Provide the [x, y] coordinate of the cell's center where the given text is located.  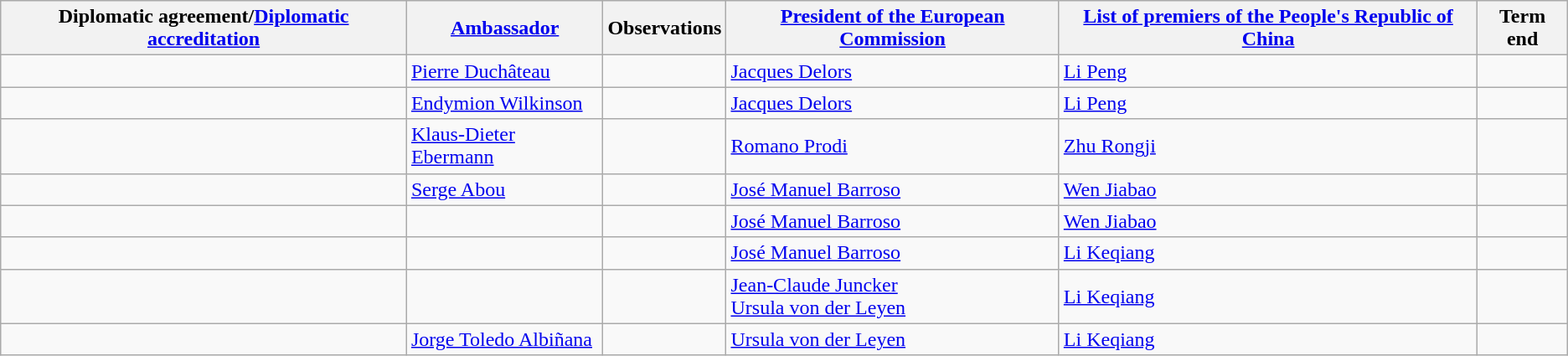
Klaus-Dieter Ebermann [504, 146]
President of the European Commission [893, 28]
Jorge Toledo Albiñana [504, 339]
Ursula von der Leyen [893, 339]
List of premiers of the People's Republic of China [1268, 28]
Pierre Duchâteau [504, 71]
Jean-Claude JunckerUrsula von der Leyen [893, 297]
Observations [665, 28]
Endymion Wilkinson [504, 103]
Diplomatic agreement/Diplomatic accreditation [204, 28]
Zhu Rongji [1268, 146]
Term end [1523, 28]
Ambassador [504, 28]
Romano Prodi [893, 146]
Serge Abou [504, 189]
